Pinpoint the cell where the given text exists, returning its (X, Y) midpoint coordinate. 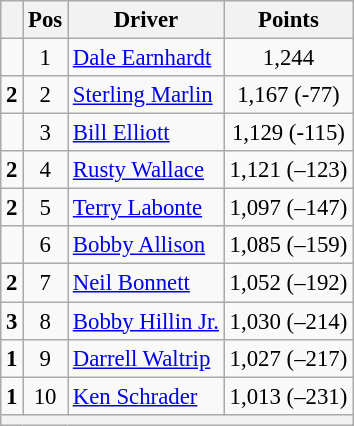
1,052 (–192) (288, 283)
1,244 (288, 58)
Terry Labonte (146, 208)
1,097 (–147) (288, 208)
5 (46, 208)
10 (46, 396)
4 (46, 170)
8 (46, 321)
Bill Elliott (146, 133)
1,027 (–217) (288, 358)
Neil Bonnett (146, 283)
Darrell Waltrip (146, 358)
1,013 (–231) (288, 396)
Dale Earnhardt (146, 58)
7 (46, 283)
9 (46, 358)
Sterling Marlin (146, 95)
1,085 (–159) (288, 245)
1,030 (–214) (288, 321)
1,129 (-115) (288, 133)
Driver (146, 20)
Ken Schrader (146, 396)
Pos (46, 20)
Bobby Hillin Jr. (146, 321)
1,121 (–123) (288, 170)
Rusty Wallace (146, 170)
Bobby Allison (146, 245)
1,167 (-77) (288, 95)
6 (46, 245)
Points (288, 20)
